Output the [x, y] coordinate of the center of the cell containing the given text.  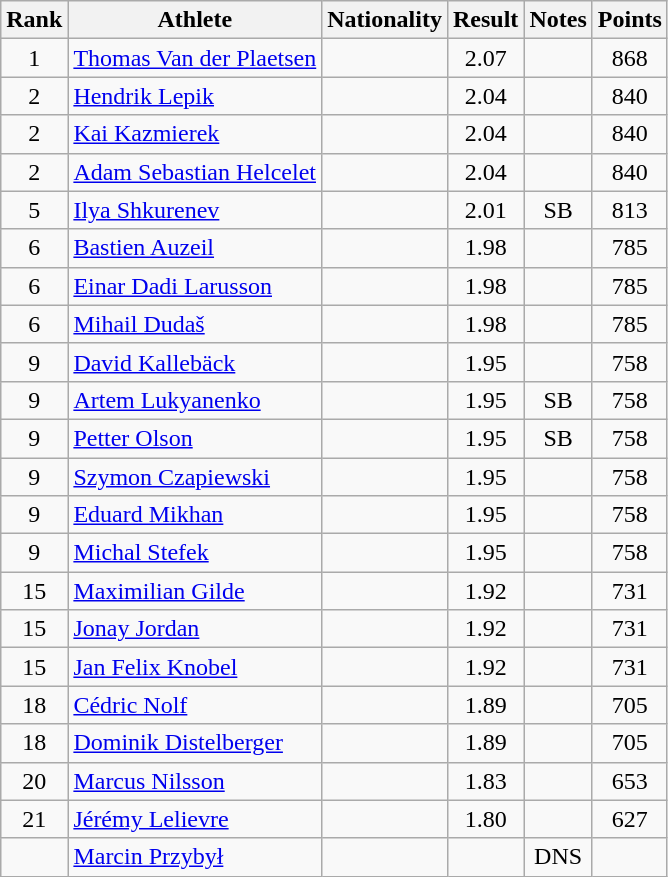
Thomas Van der Plaetsen [195, 58]
Jonay Jordan [195, 629]
2.07 [485, 58]
868 [630, 58]
21 [34, 819]
Kai Kazmierek [195, 134]
Michal Stefek [195, 553]
Hendrik Lepik [195, 96]
5 [34, 210]
2.01 [485, 210]
Mihail Dudaš [195, 324]
Einar Dadi Larusson [195, 286]
1 [34, 58]
Rank [34, 20]
DNS [558, 857]
627 [630, 819]
Marcin Przybył [195, 857]
Result [485, 20]
Adam Sebastian Helcelet [195, 172]
Petter Olson [195, 438]
653 [630, 781]
20 [34, 781]
Marcus Nilsson [195, 781]
1.83 [485, 781]
Jan Felix Knobel [195, 667]
Cédric Nolf [195, 705]
Notes [558, 20]
Jérémy Lelievre [195, 819]
Nationality [385, 20]
Eduard Mikhan [195, 515]
Dominik Distelberger [195, 743]
Artem Lukyanenko [195, 400]
Bastien Auzeil [195, 248]
Points [630, 20]
Szymon Czapiewski [195, 477]
813 [630, 210]
1.80 [485, 819]
Ilya Shkurenev [195, 210]
David Kallebäck [195, 362]
Athlete [195, 20]
Maximilian Gilde [195, 591]
